Pinpoint the cell where the given text exists, returning its [X, Y] midpoint coordinate. 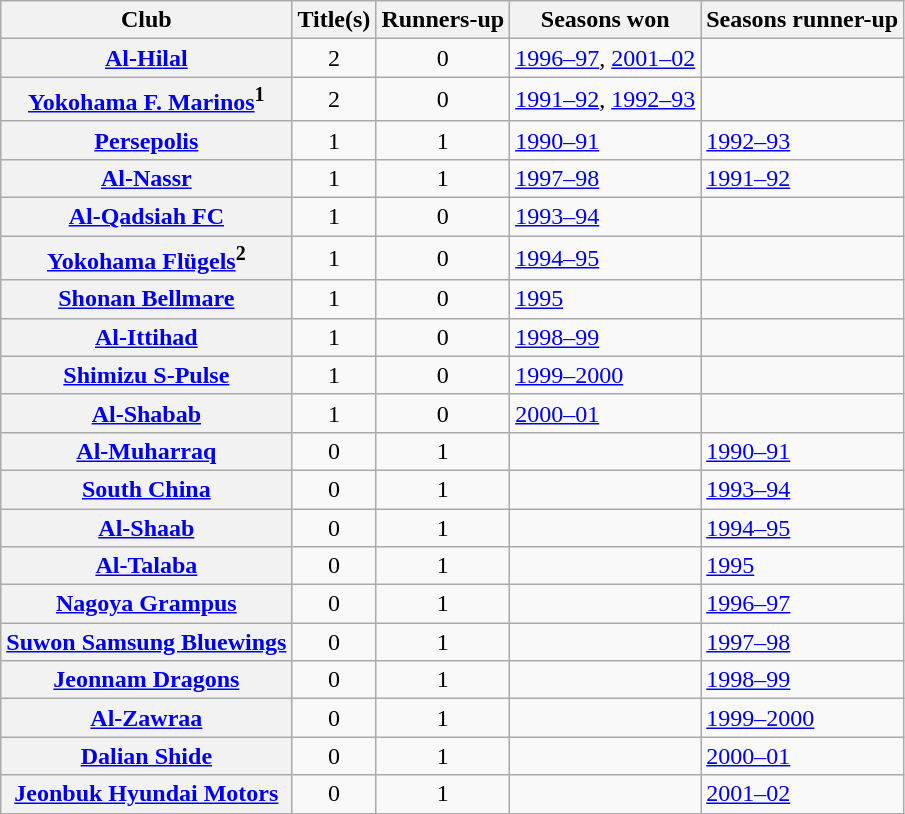
Al-Muharraq [146, 451]
Yokohama F. Marinos1 [146, 100]
South China [146, 489]
Dalian Shide [146, 756]
Shonan Bellmare [146, 299]
1992–93 [802, 140]
Jeonnam Dragons [146, 680]
Al-Ittihad [146, 337]
1991–92 [802, 178]
1991–92, 1992–93 [606, 100]
1996–97 [802, 604]
Club [146, 20]
2001–02 [802, 794]
Al-Hilal [146, 58]
Al-Talaba [146, 566]
Persepolis [146, 140]
Jeonbuk Hyundai Motors [146, 794]
Nagoya Grampus [146, 604]
Al-Qadsiah FC [146, 217]
Yokohama Flügels2 [146, 258]
Seasons won [606, 20]
Runners-up [443, 20]
Al-Zawraa [146, 718]
Shimizu S-Pulse [146, 375]
Suwon Samsung Bluewings [146, 642]
1996–97, 2001–02 [606, 58]
Al-Shaab [146, 528]
Title(s) [334, 20]
Seasons runner-up [802, 20]
Al-Nassr [146, 178]
Al-Shabab [146, 413]
